Scan for the cell matching the given text and deliver its [X, Y] coordinate at center. 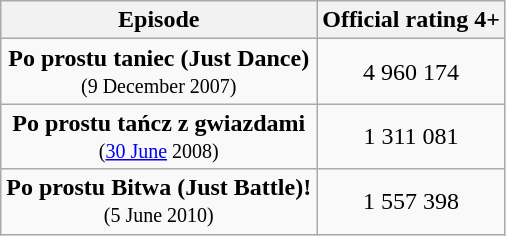
1 557 398 [412, 202]
Po prostu Bitwa (Just Battle)!(5 June 2010) [159, 202]
Po prostu tańcz z gwiazdami(30 June 2008) [159, 136]
Episode [159, 20]
4 960 174 [412, 72]
Po prostu taniec (Just Dance)(9 December 2007) [159, 72]
Official rating 4+ [412, 20]
1 311 081 [412, 136]
